Identify which cell holds the provided text, then report its [x, y] central coordinate. 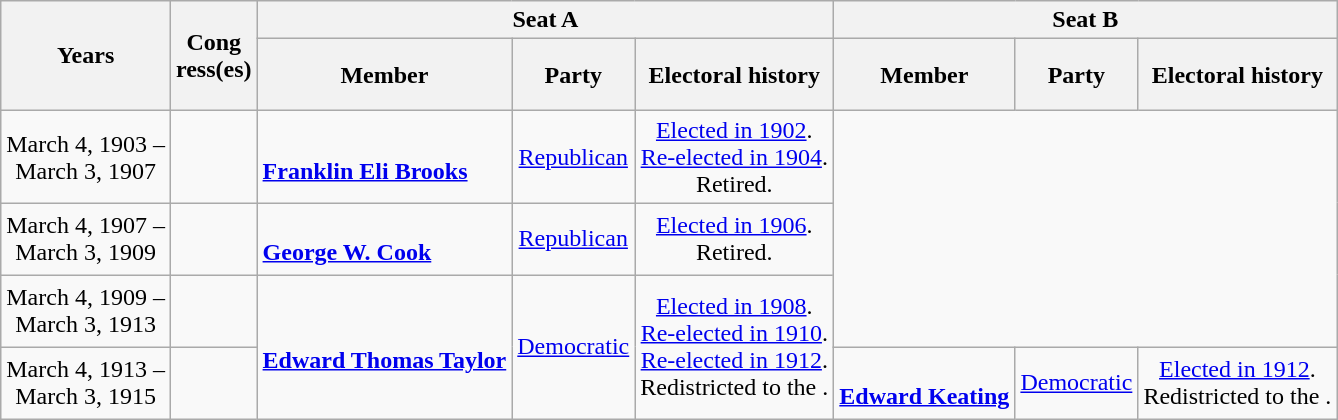
Elected in 1912.Redistricted to the . [1238, 383]
Elected in 1902.Re-elected in 1904.Retired. [734, 157]
March 4, 1903 –March 3, 1907 [86, 157]
March 4, 1907 –March 3, 1909 [86, 239]
Edward Thomas Taylor [384, 347]
Elected in 1906.Retired. [734, 239]
Franklin Eli Brooks [384, 157]
March 4, 1909 –March 3, 1913 [86, 311]
Seat A [546, 20]
George W. Cook [384, 239]
March 4, 1913 –March 3, 1915 [86, 383]
Edward Keating [924, 383]
Seat B [1086, 20]
Elected in 1908.Re-elected in 1910.Re-elected in 1912.Redistricted to the . [734, 347]
Congress(es) [214, 56]
Years [86, 56]
